Locate the cell with the specified text and output its (X, Y) center coordinate. 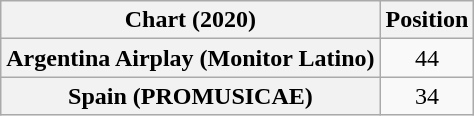
Spain (PROMUSICAE) (190, 96)
Argentina Airplay (Monitor Latino) (190, 58)
Position (427, 20)
34 (427, 96)
Chart (2020) (190, 20)
44 (427, 58)
